Detect which cell encompasses the target text, then output its [X, Y] center coordinate. 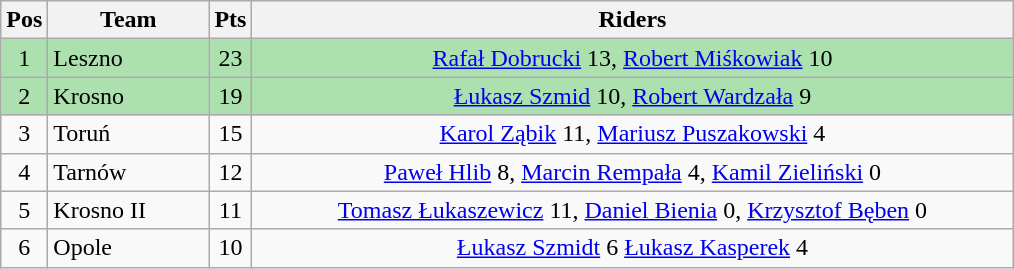
3 [24, 134]
Leszno [128, 58]
15 [230, 134]
10 [230, 248]
Łukasz Szmid 10, Robert Wardzała 9 [632, 96]
5 [24, 210]
Rafał Dobrucki 13, Robert Miśkowiak 10 [632, 58]
Riders [632, 20]
Krosno II [128, 210]
Łukasz Szmidt 6 Łukasz Kasperek 4 [632, 248]
23 [230, 58]
Opole [128, 248]
Pos [24, 20]
Karol Ząbik 11, Mariusz Puszakowski 4 [632, 134]
Tarnów [128, 172]
Krosno [128, 96]
6 [24, 248]
Pts [230, 20]
Paweł Hlib 8, Marcin Rempała 4, Kamil Zieliński 0 [632, 172]
11 [230, 210]
19 [230, 96]
Team [128, 20]
12 [230, 172]
2 [24, 96]
Tomasz Łukaszewicz 11, Daniel Bienia 0, Krzysztof Bęben 0 [632, 210]
Toruń [128, 134]
1 [24, 58]
4 [24, 172]
